Search for the cell housing the specified text and yield its (X, Y) center coordinate. 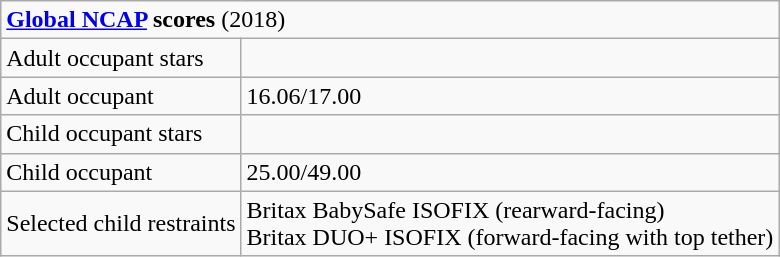
25.00/49.00 (510, 172)
Adult occupant (121, 96)
Child occupant (121, 172)
Adult occupant stars (121, 58)
Child occupant stars (121, 134)
Britax BabySafe ISOFIX (rearward-facing)Britax DUO+ ISOFIX (forward-facing with top tether) (510, 224)
Global NCAP scores (2018) (390, 20)
16.06/17.00 (510, 96)
Selected child restraints (121, 224)
